Detect which cell encompasses the target text, then output its [X, Y] center coordinate. 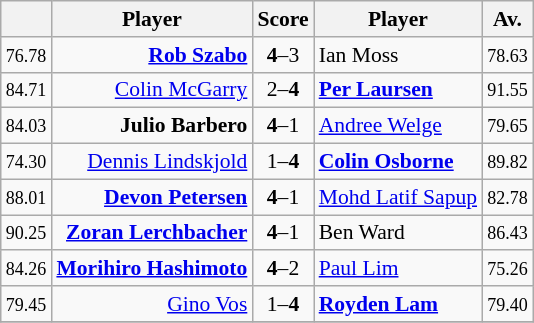
Dennis Lindskjold [152, 162]
Per Laursen [398, 90]
84.03 [26, 126]
84.26 [26, 269]
Colin McGarry [152, 90]
Av. [508, 19]
74.30 [26, 162]
Colin Osborne [398, 162]
79.45 [26, 304]
4–2 [282, 269]
Zoran Lerchbacher [152, 233]
79.40 [508, 304]
84.71 [26, 90]
Ian Moss [398, 55]
Morihiro Hashimoto [152, 269]
Score [282, 19]
2–4 [282, 90]
Paul Lim [398, 269]
91.55 [508, 90]
Julio Barbero [152, 126]
88.01 [26, 197]
82.78 [508, 197]
Gino Vos [152, 304]
Devon Petersen [152, 197]
86.43 [508, 233]
79.65 [508, 126]
90.25 [26, 233]
89.82 [508, 162]
Ben Ward [398, 233]
75.26 [508, 269]
76.78 [26, 55]
78.63 [508, 55]
Royden Lam [398, 304]
4–3 [282, 55]
Mohd Latif Sapup [398, 197]
Andree Welge [398, 126]
Rob Szabo [152, 55]
